Identify which cell holds the provided text, then report its (x, y) central coordinate. 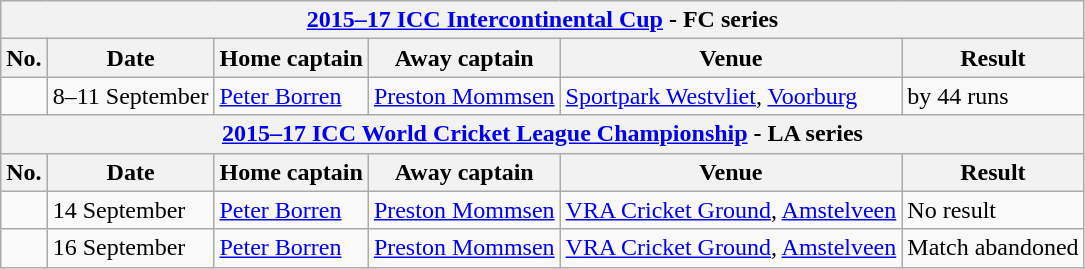
8–11 September (130, 96)
16 September (130, 248)
by 44 runs (993, 96)
Sportpark Westvliet, Voorburg (731, 96)
No result (993, 210)
14 September (130, 210)
2015–17 ICC World Cricket League Championship - LA series (542, 134)
2015–17 ICC Intercontinental Cup - FC series (542, 20)
Match abandoned (993, 248)
